Scan for the cell matching the given text and deliver its (X, Y) coordinate at center. 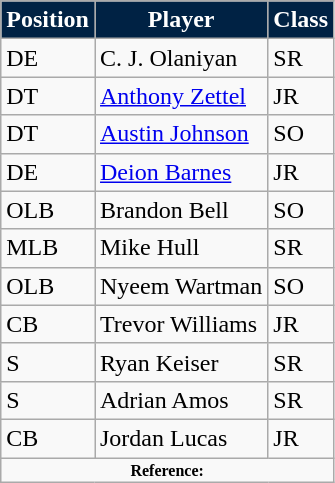
Austin Johnson (180, 134)
Adrian Amos (180, 400)
Class (301, 20)
Trevor Williams (180, 324)
Reference: (168, 470)
Mike Hull (180, 248)
Jordan Lucas (180, 438)
C. J. Olaniyan (180, 58)
Anthony Zettel (180, 96)
Position (48, 20)
Brandon Bell (180, 210)
MLB (48, 248)
Nyeem Wartman (180, 286)
Player (180, 20)
Deion Barnes (180, 172)
Ryan Keiser (180, 362)
